Capture the cell that displays the provided text and extract its [x, y] central coordinate. 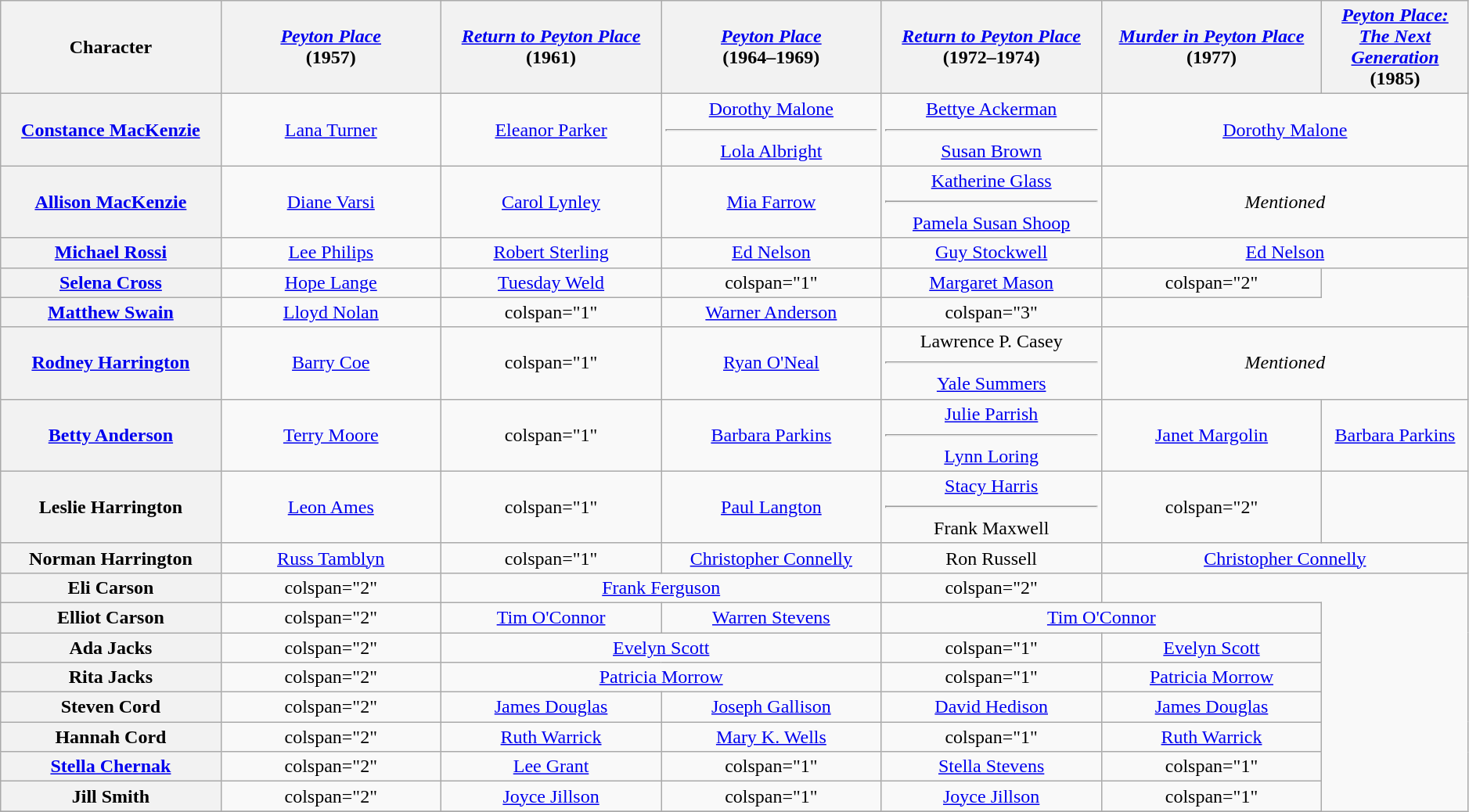
Frank Ferguson [661, 587]
Warren Stevens [772, 617]
Rodney Harrington [111, 363]
Warner Anderson [772, 312]
Stella Stevens [991, 767]
Carol Lynley [551, 202]
Hannah Cord [111, 737]
Terry Moore [330, 435]
Guy Stockwell [991, 253]
Selena Cross [111, 282]
Peyton Place: The Next Generation(1985) [1395, 47]
Lee Grant [551, 767]
Barry Coe [330, 363]
Joseph Gallison [772, 707]
Stacy Harris Frank Maxwell [991, 507]
Lee Philips [330, 253]
Lana Turner [330, 130]
Character [111, 47]
Janet Margolin [1212, 435]
Constance MacKenzie [111, 130]
Dorothy Malone Lola Albright [772, 130]
Eli Carson [111, 587]
Matthew Swain [111, 312]
Leslie Harrington [111, 507]
Michael Rossi [111, 253]
Julie Parrish Lynn Loring [991, 435]
Ryan O'Neal [772, 363]
Return to Peyton Place(1961) [551, 47]
Tuesday Weld [551, 282]
Lawrence P. Casey Yale Summers [991, 363]
Robert Sterling [551, 253]
Eleanor Parker [551, 130]
Mary K. Wells [772, 737]
Peyton Place(1964–1969) [772, 47]
Ada Jacks [111, 647]
Peyton Place(1957) [330, 47]
Lloyd Nolan [330, 312]
Paul Langton [772, 507]
Steven Cord [111, 707]
Hope Lange [330, 282]
Stella Chernak [111, 767]
Jill Smith [111, 796]
Russ Tamblyn [330, 558]
Betty Anderson [111, 435]
Diane Varsi [330, 202]
Margaret Mason [991, 282]
Katherine Glass Pamela Susan Shoop [991, 202]
Norman Harrington [111, 558]
Leon Ames [330, 507]
Bettye Ackerman Susan Brown [991, 130]
Mia Farrow [772, 202]
Return to Peyton Place(1972–1974) [991, 47]
Elliot Carson [111, 617]
Allison MacKenzie [111, 202]
Ron Russell [991, 558]
Rita Jacks [111, 677]
Murder in Peyton Place(1977) [1212, 47]
colspan="3" [991, 312]
David Hedison [991, 707]
Dorothy Malone [1285, 130]
